Provide the [X, Y] coordinate of the cell's center where the given text is located.  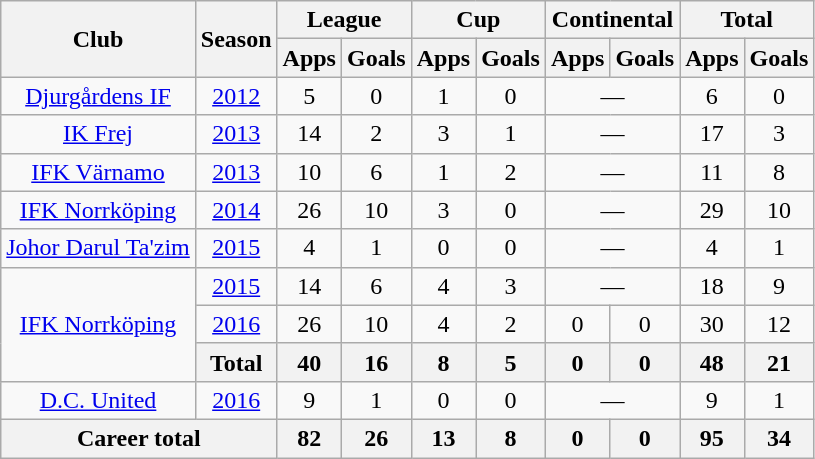
D.C. United [98, 400]
Johor Darul Ta'zim [98, 248]
Djurgårdens IF [98, 96]
IK Frej [98, 134]
95 [712, 438]
Club [98, 39]
IFK Värnamo [98, 172]
48 [712, 362]
Season [236, 39]
21 [779, 362]
League [344, 20]
Cup [478, 20]
34 [779, 438]
Career total [139, 438]
82 [309, 438]
Continental [612, 20]
17 [712, 134]
30 [712, 324]
18 [712, 286]
16 [376, 362]
13 [443, 438]
12 [779, 324]
2014 [236, 210]
11 [712, 172]
2012 [236, 96]
40 [309, 362]
29 [712, 210]
